Return (X, Y) of the center of cell containing provided text 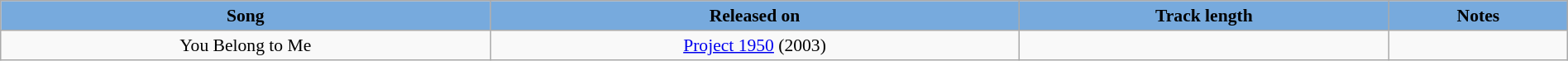
You Belong to Me (246, 45)
Song (246, 16)
Track length (1204, 16)
Notes (1478, 16)
Project 1950 (2003) (754, 45)
Released on (754, 16)
